Find where the given text appears and provide that cell's center as (X, Y) coordinate. 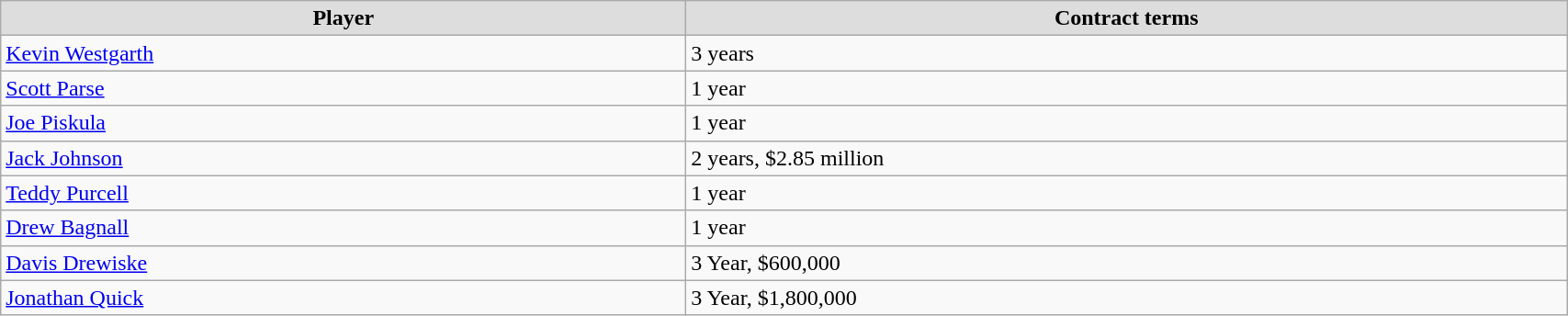
3 years (1126, 53)
3 Year, $600,000 (1126, 263)
Kevin Westgarth (344, 53)
Contract terms (1126, 18)
Scott Parse (344, 88)
Davis Drewiske (344, 263)
Joe Piskula (344, 123)
Jack Johnson (344, 158)
Player (344, 18)
Jonathan Quick (344, 298)
Drew Bagnall (344, 228)
3 Year, $1,800,000 (1126, 298)
2 years, $2.85 million (1126, 158)
Teddy Purcell (344, 193)
